Detect which cell encompasses the target text, then output its [x, y] center coordinate. 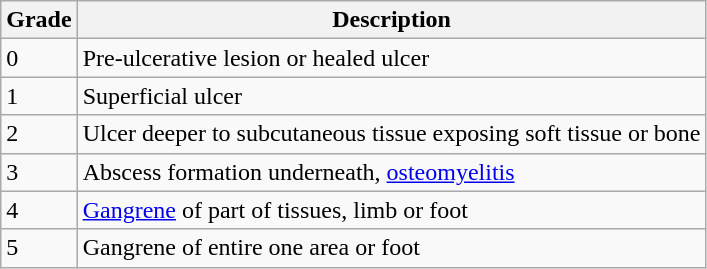
Abscess formation underneath, osteomyelitis [392, 172]
1 [39, 96]
3 [39, 172]
0 [39, 58]
4 [39, 210]
Grade [39, 20]
Gangrene of entire one area or foot [392, 248]
2 [39, 134]
Ulcer deeper to subcutaneous tissue exposing soft tissue or bone [392, 134]
Gangrene of part of tissues, limb or foot [392, 210]
Superficial ulcer [392, 96]
5 [39, 248]
Description [392, 20]
Pre-ulcerative lesion or healed ulcer [392, 58]
